Identify which cell holds the provided text, then report its (X, Y) central coordinate. 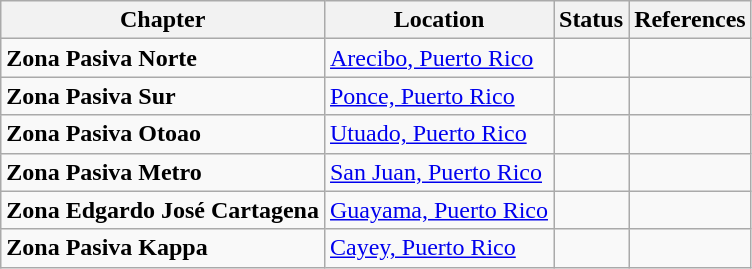
Utuado, Puerto Rico (438, 134)
San Juan, Puerto Rico (438, 172)
Ponce, Puerto Rico (438, 96)
Zona Pasiva Kappa (163, 248)
Zona Pasiva Metro (163, 172)
Zona Pasiva Sur (163, 96)
Location (438, 20)
Guayama, Puerto Rico (438, 210)
Chapter (163, 20)
References (690, 20)
Arecibo, Puerto Rico (438, 58)
Zona Pasiva Norte (163, 58)
Cayey, Puerto Rico (438, 248)
Zona Pasiva Otoao (163, 134)
Zona Edgardo José Cartagena (163, 210)
Status (592, 20)
